Find where the given text appears and provide that cell's center as [x, y] coordinate. 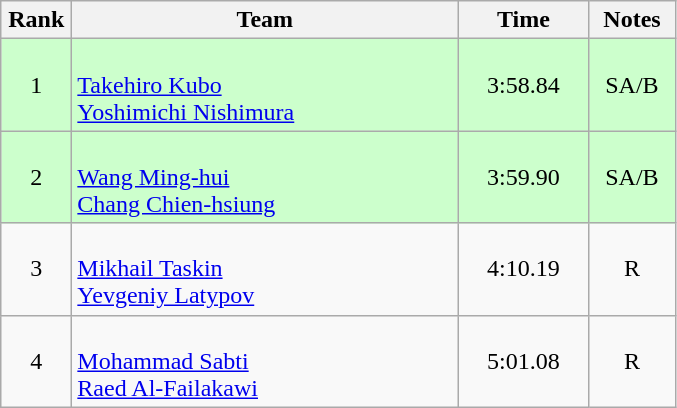
2 [36, 177]
Notes [632, 20]
3:58.84 [524, 85]
4:10.19 [524, 269]
Mikhail TaskinYevgeniy Latypov [265, 269]
Takehiro KuboYoshimichi Nishimura [265, 85]
3:59.90 [524, 177]
4 [36, 361]
5:01.08 [524, 361]
Time [524, 20]
Mohammad SabtiRaed Al-Failakawi [265, 361]
1 [36, 85]
Team [265, 20]
3 [36, 269]
Wang Ming-huiChang Chien-hsiung [265, 177]
Rank [36, 20]
